Return [x, y] of the center of cell containing provided text 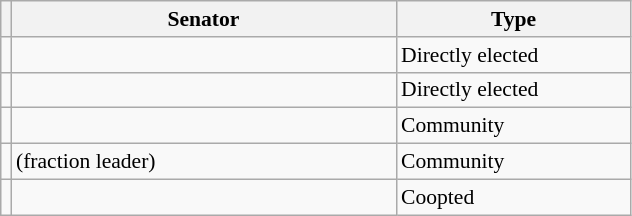
Coopted [514, 197]
(fraction leader) [204, 162]
Type [514, 19]
Senator [204, 19]
